Scan for the cell matching the given text and deliver its (X, Y) coordinate at center. 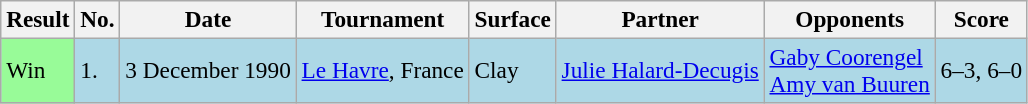
Date (208, 19)
Julie Halard-Decugis (660, 70)
Gaby Coorengel Amy van Buuren (850, 70)
Le Havre, France (382, 70)
Surface (512, 19)
Tournament (382, 19)
6–3, 6–0 (981, 70)
No. (98, 19)
Score (981, 19)
Opponents (850, 19)
Clay (512, 70)
Partner (660, 19)
3 December 1990 (208, 70)
1. (98, 70)
Win (38, 70)
Result (38, 19)
